Pinpoint the cell where the given text exists, returning its [X, Y] midpoint coordinate. 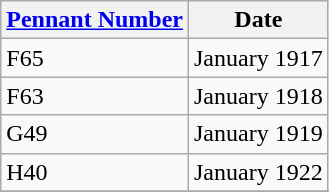
F63 [95, 96]
January 1922 [258, 172]
January 1917 [258, 58]
Pennant Number [95, 20]
H40 [95, 172]
January 1918 [258, 96]
Date [258, 20]
G49 [95, 134]
January 1919 [258, 134]
F65 [95, 58]
